Return [X, Y] of the center of cell containing provided text 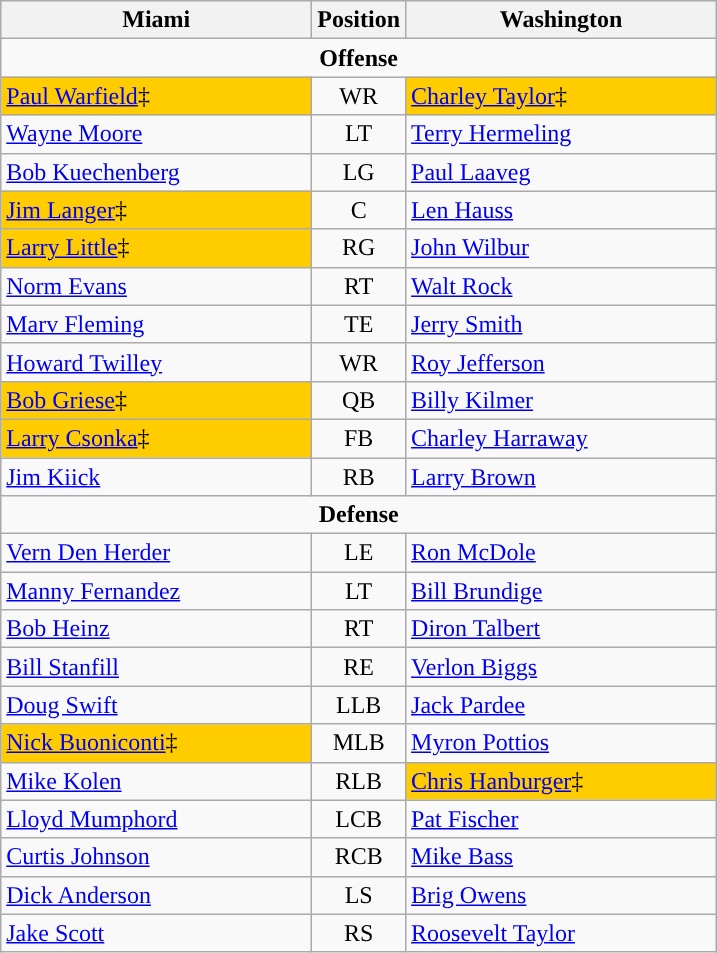
Larry Little‡ [156, 248]
Pat Fischer [562, 819]
Ron McDole [562, 553]
Myron Pottios [562, 743]
Miami [156, 20]
FB [359, 438]
Paul Warfield‡ [156, 96]
RLB [359, 781]
Defense [359, 515]
Bill Stanfill [156, 667]
Nick Buoniconti‡ [156, 743]
Curtis Johnson [156, 857]
Billy Kilmer [562, 400]
Manny Fernandez [156, 591]
Position [359, 20]
Jake Scott [156, 933]
Wayne Moore [156, 134]
LCB [359, 819]
TE [359, 324]
RB [359, 477]
LE [359, 553]
Paul Laaveg [562, 172]
Jerry Smith [562, 324]
Larry Brown [562, 477]
Howard Twilley [156, 362]
Bill Brundige [562, 591]
Offense [359, 58]
Walt Rock [562, 286]
Verlon Biggs [562, 667]
Vern Den Herder [156, 553]
Terry Hermeling [562, 134]
Dick Anderson [156, 895]
Diron Talbert [562, 629]
Lloyd Mumphord [156, 819]
RCB [359, 857]
Brig Owens [562, 895]
Charley Taylor‡ [562, 96]
Roy Jefferson [562, 362]
Bob Kuechenberg [156, 172]
Charley Harraway [562, 438]
LG [359, 172]
Doug Swift [156, 705]
RS [359, 933]
Washington [562, 20]
RE [359, 667]
Mike Bass [562, 857]
Roosevelt Taylor [562, 933]
Mike Kolen [156, 781]
Larry Csonka‡ [156, 438]
Bob Heinz [156, 629]
LS [359, 895]
Chris Hanburger‡ [562, 781]
C [359, 210]
RG [359, 248]
Len Hauss [562, 210]
MLB [359, 743]
LLB [359, 705]
QB [359, 400]
Jim Langer‡ [156, 210]
Jack Pardee [562, 705]
Jim Kiick [156, 477]
Marv Fleming [156, 324]
Norm Evans [156, 286]
John Wilbur [562, 248]
Bob Griese‡ [156, 400]
